Output the (x, y) coordinate of the center of the cell containing the given text.  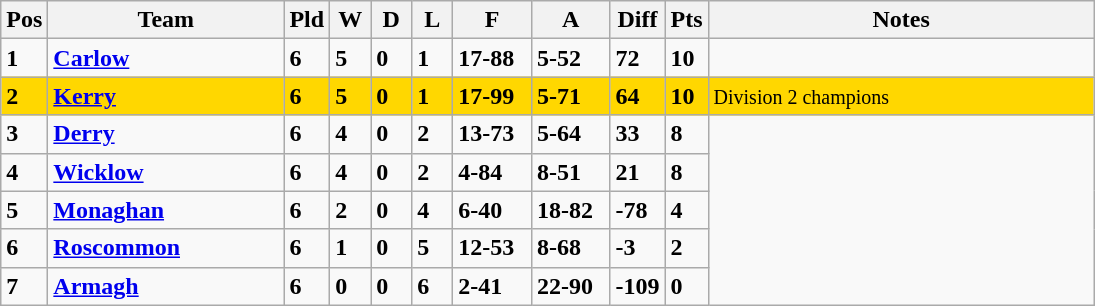
22-90 (570, 286)
33 (638, 134)
5-71 (570, 96)
Pld (307, 20)
Kerry (166, 96)
18-82 (570, 210)
2-41 (492, 286)
8-51 (570, 172)
Carlow (166, 58)
Derry (166, 134)
7 (24, 286)
-109 (638, 286)
-3 (638, 248)
F (492, 20)
Armagh (166, 286)
17-99 (492, 96)
64 (638, 96)
A (570, 20)
17-88 (492, 58)
4-84 (492, 172)
Roscommon (166, 248)
21 (638, 172)
Notes (901, 20)
8-68 (570, 248)
13-73 (492, 134)
5-64 (570, 134)
72 (638, 58)
-78 (638, 210)
L (432, 20)
Pos (24, 20)
Monaghan (166, 210)
12-53 (492, 248)
Diff (638, 20)
Pts (686, 20)
W (350, 20)
D (392, 20)
6-40 (492, 210)
3 (24, 134)
Wicklow (166, 172)
5-52 (570, 58)
Team (166, 20)
Division 2 champions (901, 96)
